Output the (X, Y) coordinate of the center of the cell containing the given text.  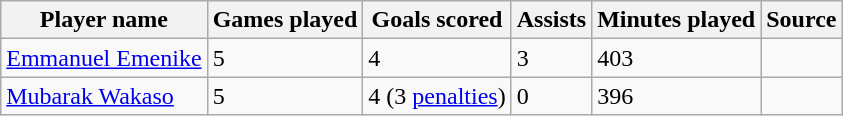
Source (802, 20)
Goals scored (437, 20)
Mubarak Wakaso (104, 96)
Assists (551, 20)
Minutes played (676, 20)
4 (437, 58)
Player name (104, 20)
403 (676, 58)
Emmanuel Emenike (104, 58)
396 (676, 96)
0 (551, 96)
4 (3 penalties) (437, 96)
3 (551, 58)
Games played (285, 20)
